Identify which cell holds the provided text, then report its (X, Y) central coordinate. 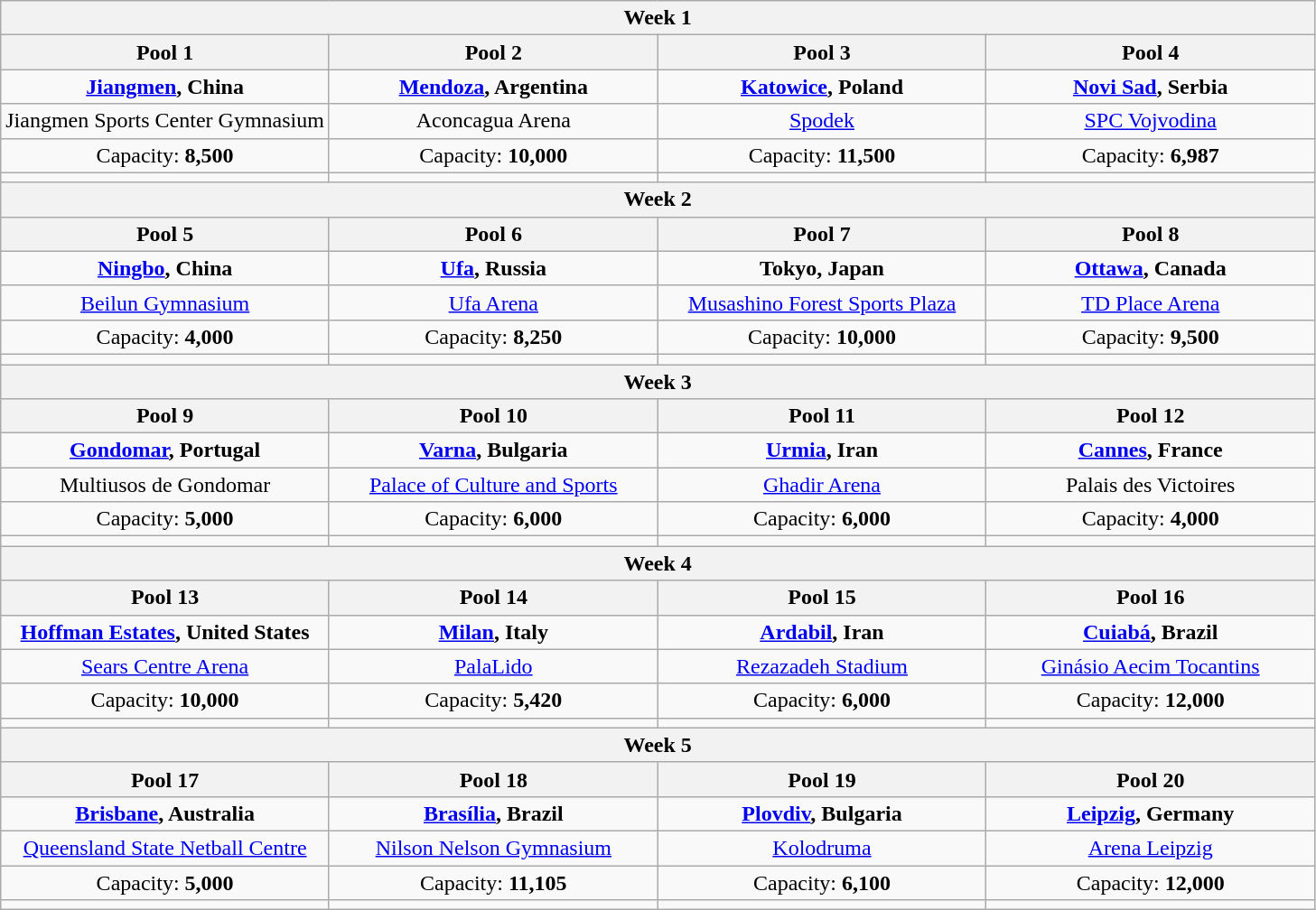
Pool 7 (822, 234)
Capacity: 6,987 (1151, 155)
Hoffman Estates, United States (165, 632)
Pool 12 (1151, 416)
Tokyo, Japan (822, 268)
Pool 2 (493, 52)
Palace of Culture and Sports (493, 485)
Milan, Italy (493, 632)
Spodek (822, 121)
Pool 9 (165, 416)
Cannes, France (1151, 450)
Pool 1 (165, 52)
Beilun Gymnasium (165, 302)
Urmia, Iran (822, 450)
Week 3 (658, 382)
Jiangmen Sports Center Gymnasium (165, 121)
Mendoza, Argentina (493, 87)
Varna, Bulgaria (493, 450)
Cuiabá, Brazil (1151, 632)
Capacity: 11,105 (493, 882)
Ottawa, Canada (1151, 268)
Capacity: 5,420 (493, 701)
Pool 11 (822, 416)
Pool 18 (493, 779)
Pool 6 (493, 234)
Arena Leipzig (1151, 848)
Capacity: 8,500 (165, 155)
Pool 5 (165, 234)
Ufa, Russia (493, 268)
Pool 15 (822, 598)
Ginásio Aecim Tocantins (1151, 666)
Pool 14 (493, 598)
Plovdiv, Bulgaria (822, 813)
Pool 4 (1151, 52)
Aconcagua Arena (493, 121)
Nilson Nelson Gymnasium (493, 848)
Gondomar, Portugal (165, 450)
Pool 10 (493, 416)
Week 2 (658, 200)
Ningbo, China (165, 268)
Multiusos de Gondomar (165, 485)
Week 1 (658, 18)
Pool 16 (1151, 598)
Pool 13 (165, 598)
Ardabil, Iran (822, 632)
Katowice, Poland (822, 87)
Ufa Arena (493, 302)
Pool 20 (1151, 779)
Novi Sad, Serbia (1151, 87)
Ghadir Arena (822, 485)
Queensland State Netball Centre (165, 848)
Pool 17 (165, 779)
Rezazadeh Stadium (822, 666)
Capacity: 9,500 (1151, 337)
Palais des Victoires (1151, 485)
Capacity: 6,100 (822, 882)
Pool 3 (822, 52)
Sears Centre Arena (165, 666)
Musashino Forest Sports Plaza (822, 302)
Jiangmen, China (165, 87)
Pool 19 (822, 779)
SPC Vojvodina (1151, 121)
Brisbane, Australia (165, 813)
TD Place Arena (1151, 302)
Brasília, Brazil (493, 813)
Pool 8 (1151, 234)
Week 4 (658, 563)
Leipzig, Germany (1151, 813)
Week 5 (658, 745)
Capacity: 8,250 (493, 337)
Capacity: 11,500 (822, 155)
PalaLido (493, 666)
Kolodruma (822, 848)
